Output the [x, y] coordinate of the center of the cell containing the given text.  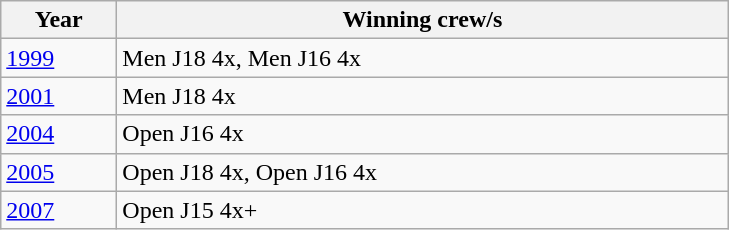
Open J18 4x, Open J16 4x [422, 172]
Men J18 4x [422, 96]
2005 [59, 172]
2004 [59, 134]
Open J16 4x [422, 134]
Year [59, 20]
Open J15 4x+ [422, 210]
Winning crew/s [422, 20]
2001 [59, 96]
1999 [59, 58]
2007 [59, 210]
Men J18 4x, Men J16 4x [422, 58]
